Determine the (x, y) coordinate at the center of the cell enclosing the given text.  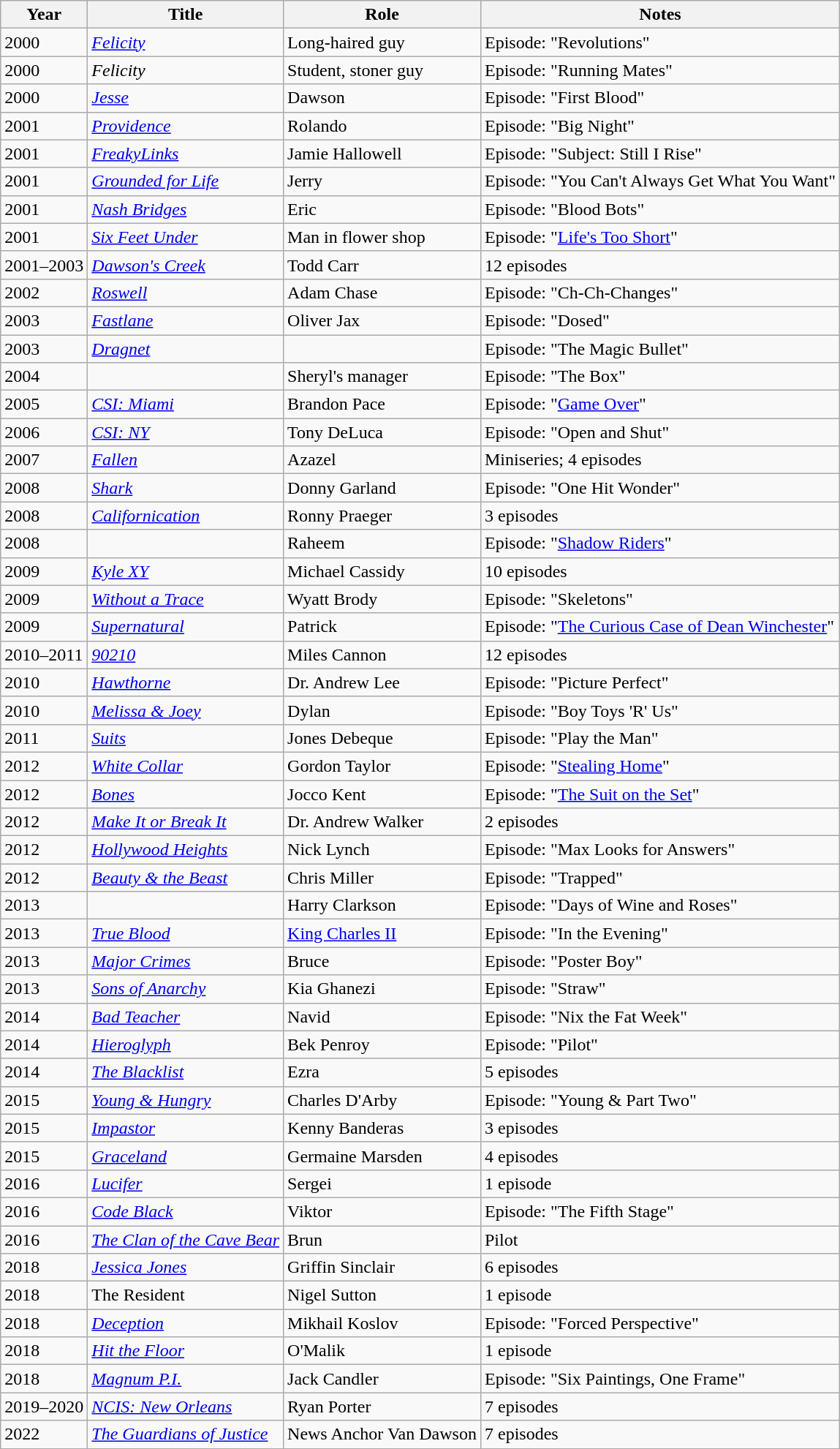
Episode: "Young & Part Two" (659, 1100)
White Collar (186, 766)
Providence (186, 126)
Jack Candler (382, 1379)
Roswell (186, 293)
Episode: "You Can't Always Get What You Want" (659, 181)
Episode: "Open and Shut" (659, 432)
2007 (44, 460)
Jerry (382, 181)
The Guardians of Justice (186, 1434)
Student, stoner guy (382, 70)
2022 (44, 1434)
Jamie Hallowell (382, 154)
Episode: "Max Looks for Answers" (659, 850)
Episode: "Straw" (659, 989)
2019–2020 (44, 1407)
Navid (382, 1017)
Episode: "Running Mates" (659, 70)
Supernatural (186, 627)
Mikhail Koslov (382, 1323)
Episode: "Days of Wine and Roses" (659, 906)
Episode: "The Suit on the Set" (659, 794)
Sergei (382, 1183)
Dr. Andrew Walker (382, 822)
Brandon Pace (382, 404)
The Clan of the Cave Bear (186, 1240)
Episode: "In the Evening" (659, 933)
Kenny Banderas (382, 1128)
Episode: "Dosed" (659, 320)
Oliver Jax (382, 320)
Germaine Marsden (382, 1156)
Hawthorne (186, 682)
Todd Carr (382, 265)
2011 (44, 738)
Graceland (186, 1156)
Dr. Andrew Lee (382, 682)
6 episodes (659, 1268)
Episode: "Picture Perfect" (659, 682)
Nigel Sutton (382, 1295)
King Charles II (382, 933)
Michael Cassidy (382, 571)
True Blood (186, 933)
Suits (186, 738)
Episode: "Pilot" (659, 1045)
Episode: "Six Paintings, One Frame" (659, 1379)
CSI: NY (186, 432)
Dragnet (186, 349)
Lucifer (186, 1183)
Six Feet Under (186, 237)
Kyle XY (186, 571)
Episode: "The Box" (659, 377)
2004 (44, 377)
Sons of Anarchy (186, 989)
5 episodes (659, 1072)
Nash Bridges (186, 209)
Melissa & Joey (186, 710)
Dawson (382, 98)
CSI: Miami (186, 404)
Sheryl's manager (382, 377)
Grounded for Life (186, 181)
Episode: "The Curious Case of Dean Winchester" (659, 627)
Nick Lynch (382, 850)
Californication (186, 516)
Miles Cannon (382, 655)
Patrick (382, 627)
Impastor (186, 1128)
Viktor (382, 1211)
Bek Penroy (382, 1045)
Episode: "Play the Man" (659, 738)
Year (44, 15)
Bad Teacher (186, 1017)
Jones Debeque (382, 738)
Fastlane (186, 320)
Dylan (382, 710)
Major Crimes (186, 961)
Raheem (382, 543)
Chris Miller (382, 878)
Episode: "Subject: Still I Rise" (659, 154)
Episode: "Game Over" (659, 404)
2006 (44, 432)
Title (186, 15)
Azazel (382, 460)
Episode: "Boy Toys 'R' Us" (659, 710)
Man in flower shop (382, 237)
2 episodes (659, 822)
Brun (382, 1240)
Long-haired guy (382, 42)
Episode: "Big Night" (659, 126)
Ronny Praeger (382, 516)
Role (382, 15)
Make It or Break It (186, 822)
Jessica Jones (186, 1268)
News Anchor Van Dawson (382, 1434)
Episode: "Nix the Fat Week" (659, 1017)
Eric (382, 209)
90210 (186, 655)
10 episodes (659, 571)
Dawson's Creek (186, 265)
Episode: "Ch-Ch-Changes" (659, 293)
Magnum P.I. (186, 1379)
Without a Trace (186, 599)
Hit the Floor (186, 1351)
2005 (44, 404)
Kia Ghanezi (382, 989)
Episode: "Blood Bots" (659, 209)
Episode: "Stealing Home" (659, 766)
Code Black (186, 1211)
Tony DeLuca (382, 432)
Episode: "Forced Perspective" (659, 1323)
Charles D'Arby (382, 1100)
Rolando (382, 126)
Jocco Kent (382, 794)
The Blacklist (186, 1072)
Episode: "The Fifth Stage" (659, 1211)
2002 (44, 293)
Episode: "Trapped" (659, 878)
Jesse (186, 98)
Hollywood Heights (186, 850)
Gordon Taylor (382, 766)
Donny Garland (382, 488)
Shark (186, 488)
Episode: "First Blood" (659, 98)
Bones (186, 794)
O'Malik (382, 1351)
Bruce (382, 961)
Episode: "Revolutions" (659, 42)
Griffin Sinclair (382, 1268)
2001–2003 (44, 265)
Wyatt Brody (382, 599)
Episode: "Life's Too Short" (659, 237)
The Resident (186, 1295)
Adam Chase (382, 293)
Notes (659, 15)
Harry Clarkson (382, 906)
Ezra (382, 1072)
Hieroglyph (186, 1045)
Young & Hungry (186, 1100)
Episode: "One Hit Wonder" (659, 488)
Fallen (186, 460)
Episode: "Shadow Riders" (659, 543)
Pilot (659, 1240)
Ryan Porter (382, 1407)
NCIS: New Orleans (186, 1407)
Deception (186, 1323)
Miniseries; 4 episodes (659, 460)
4 episodes (659, 1156)
Episode: "Poster Boy" (659, 961)
Episode: "Skeletons" (659, 599)
FreakyLinks (186, 154)
2010–2011 (44, 655)
Episode: "The Magic Bullet" (659, 349)
Beauty & the Beast (186, 878)
